Locate the cell with the specified text and output its [x, y] center coordinate. 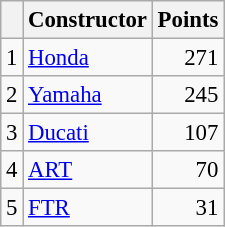
271 [188, 58]
107 [188, 133]
2 [12, 95]
4 [12, 170]
Constructor [88, 20]
5 [12, 208]
Points [188, 20]
245 [188, 95]
3 [12, 133]
1 [12, 58]
Honda [88, 58]
ART [88, 170]
Yamaha [88, 95]
70 [188, 170]
31 [188, 208]
FTR [88, 208]
Ducati [88, 133]
